Locate the cell with the specified text and output its (x, y) center coordinate. 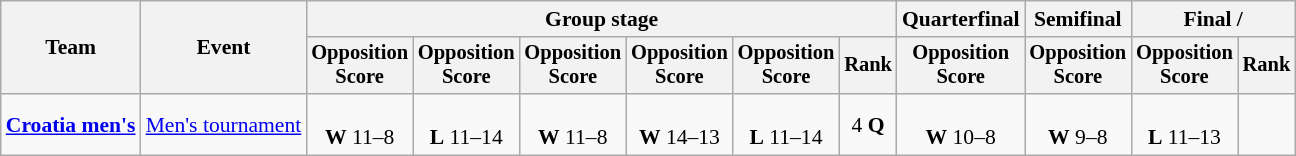
Quarterfinal (961, 19)
W 14–13 (680, 124)
Semifinal (1078, 19)
Croatia men's (71, 124)
Group stage (602, 19)
W 9–8 (1078, 124)
Team (71, 48)
L 11–13 (1184, 124)
Final / (1213, 19)
Men's tournament (224, 124)
W 10–8 (961, 124)
Event (224, 48)
4 Q (868, 124)
